Identify which cell holds the provided text, then report its (X, Y) central coordinate. 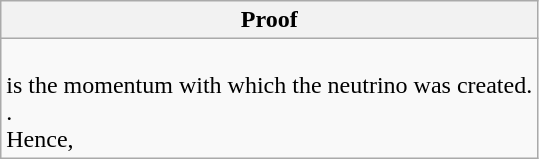
Proof (270, 20)
is the momentum with which the neutrino was created..Hence, (270, 98)
